Scan for the cell matching the given text and deliver its [x, y] coordinate at center. 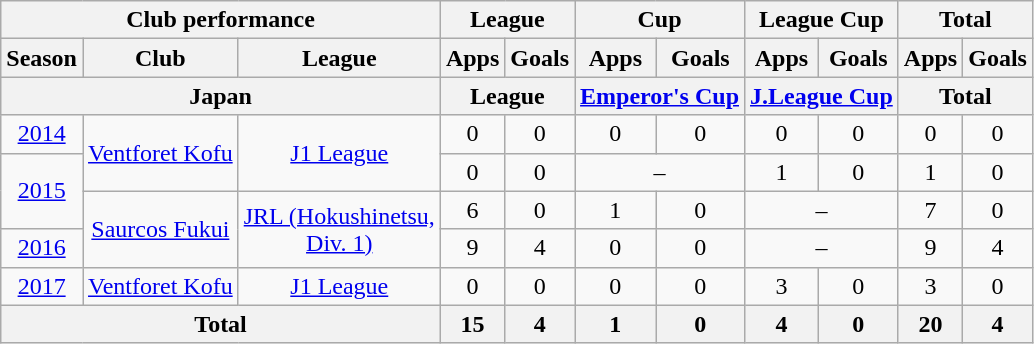
League Cup [822, 20]
2015 [42, 191]
2016 [42, 248]
Emperor's Cup [660, 96]
Club performance [221, 20]
Saurcos Fukui [160, 229]
Season [42, 58]
Cup [660, 20]
J.League Cup [822, 96]
7 [930, 210]
15 [472, 324]
2017 [42, 286]
JRL (Hokushinetsu,Div. 1) [339, 229]
2014 [42, 134]
20 [930, 324]
Club [160, 58]
6 [472, 210]
Japan [221, 96]
